Provide the (x, y) coordinate of the cell's center where the given text is located.  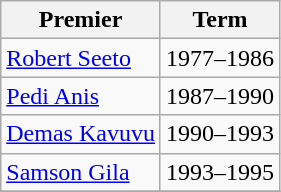
Demas Kavuvu (81, 134)
Premier (81, 20)
1993–1995 (220, 172)
1977–1986 (220, 58)
Robert Seeto (81, 58)
1990–1993 (220, 134)
1987–1990 (220, 96)
Samson Gila (81, 172)
Term (220, 20)
Pedi Anis (81, 96)
